Detect which cell encompasses the target text, then output its [X, Y] center coordinate. 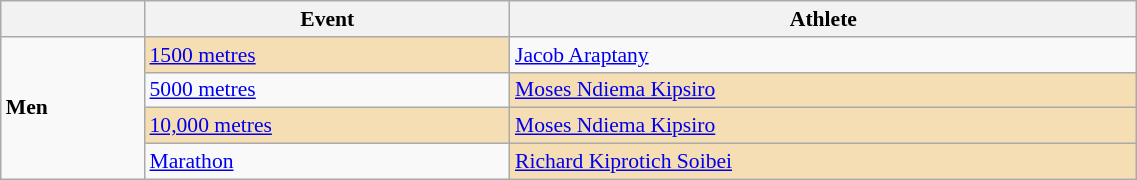
1500 metres [328, 55]
Richard Kiprotich Soibei [824, 162]
10,000 metres [328, 126]
Men [73, 108]
Athlete [824, 19]
Marathon [328, 162]
5000 metres [328, 90]
Jacob Araptany [824, 55]
Event [328, 19]
